Find where the given text appears and provide that cell's center as (X, Y) coordinate. 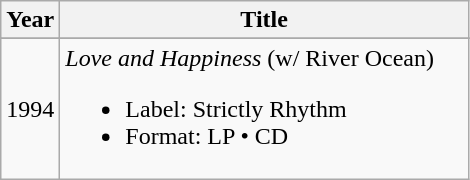
1994 (30, 109)
Love and Happiness (w/ River Ocean)Label: Strictly RhythmFormat: LP • CD (264, 109)
Title (264, 20)
Year (30, 20)
